Pinpoint the cell where the given text exists, returning its [X, Y] midpoint coordinate. 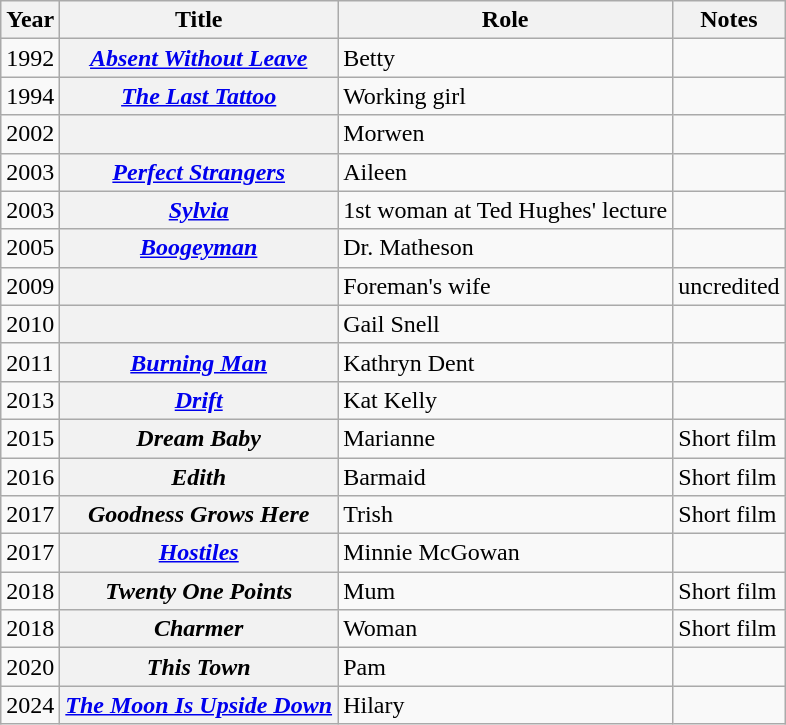
Goodness Grows Here [199, 515]
2015 [30, 438]
Barmaid [506, 477]
Morwen [506, 134]
Kat Kelly [506, 400]
Title [199, 20]
Charmer [199, 629]
Sylvia [199, 210]
Trish [506, 515]
Woman [506, 629]
Working girl [506, 96]
Hilary [506, 705]
Boogeyman [199, 248]
2002 [30, 134]
Mum [506, 591]
1st woman at Ted Hughes' lecture [506, 210]
Absent Without Leave [199, 58]
Gail Snell [506, 324]
Dream Baby [199, 438]
The Last Tattoo [199, 96]
Aileen [506, 172]
Role [506, 20]
2009 [30, 286]
Betty [506, 58]
Edith [199, 477]
Pam [506, 667]
Year [30, 20]
Marianne [506, 438]
2005 [30, 248]
2024 [30, 705]
Hostiles [199, 553]
uncredited [729, 286]
2011 [30, 362]
1992 [30, 58]
Perfect Strangers [199, 172]
Drift [199, 400]
The Moon Is Upside Down [199, 705]
Kathryn Dent [506, 362]
Twenty One Points [199, 591]
Notes [729, 20]
Dr. Matheson [506, 248]
Foreman's wife [506, 286]
2010 [30, 324]
Minnie McGowan [506, 553]
2013 [30, 400]
Burning Man [199, 362]
1994 [30, 96]
This Town [199, 667]
2016 [30, 477]
2020 [30, 667]
